Determine the (X, Y) coordinate at the center of the cell enclosing the given text.  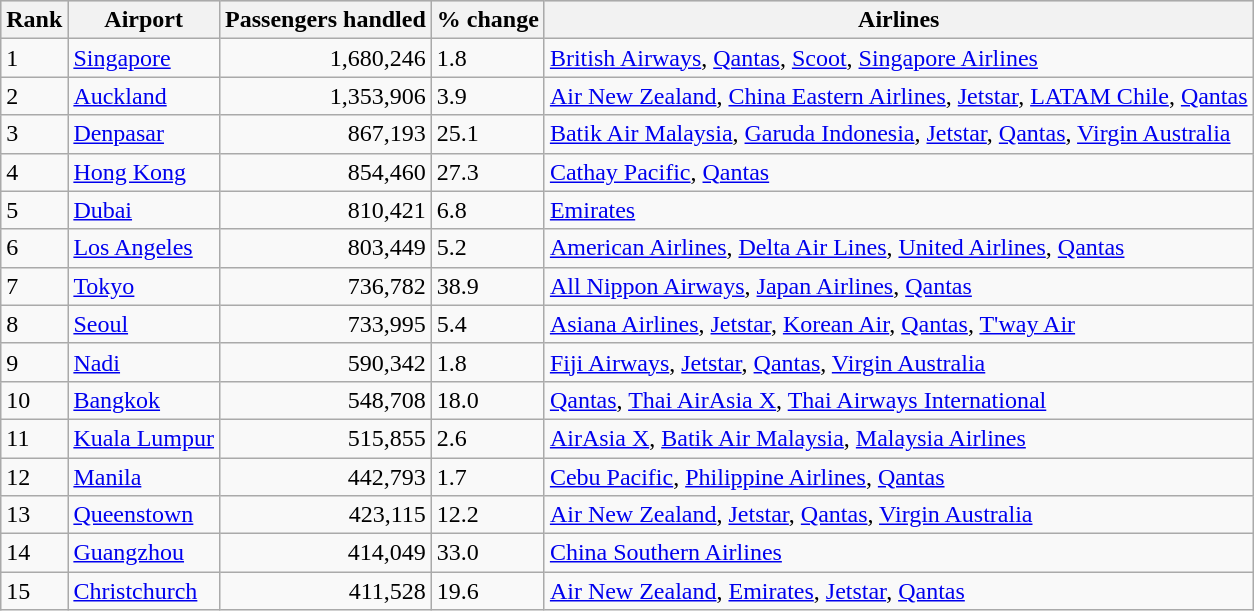
Denpasar (144, 134)
Kuala Lumpur (144, 438)
736,782 (326, 286)
5 (34, 210)
Los Angeles (144, 248)
4 (34, 172)
11 (34, 438)
5.4 (488, 324)
1.7 (488, 477)
10 (34, 400)
Christchurch (144, 591)
33.0 (488, 553)
Queenstown (144, 515)
3.9 (488, 96)
2.6 (488, 438)
Passengers handled (326, 20)
Emirates (898, 210)
Air New Zealand, Jetstar, Qantas, Virgin Australia (898, 515)
6.8 (488, 210)
854,460 (326, 172)
Guangzhou (144, 553)
All Nippon Airways, Japan Airlines, Qantas (898, 286)
12 (34, 477)
Dubai (144, 210)
733,995 (326, 324)
Tokyo (144, 286)
442,793 (326, 477)
Air New Zealand, China Eastern Airlines, Jetstar, LATAM Chile, Qantas (898, 96)
Bangkok (144, 400)
British Airways, Qantas, Scoot, Singapore Airlines (898, 58)
411,528 (326, 591)
9 (34, 362)
19.6 (488, 591)
25.1 (488, 134)
18.0 (488, 400)
Qantas, Thai AirAsia X, Thai Airways International (898, 400)
5.2 (488, 248)
Airlines (898, 20)
Fiji Airways, Jetstar, Qantas, Virgin Australia (898, 362)
AirAsia X, Batik Air Malaysia, Malaysia Airlines (898, 438)
Seoul (144, 324)
15 (34, 591)
38.9 (488, 286)
867,193 (326, 134)
Airport (144, 20)
590,342 (326, 362)
7 (34, 286)
515,855 (326, 438)
3 (34, 134)
8 (34, 324)
12.2 (488, 515)
414,049 (326, 553)
548,708 (326, 400)
2 (34, 96)
1,353,906 (326, 96)
Batik Air Malaysia, Garuda Indonesia, Jetstar, Qantas, Virgin Australia (898, 134)
American Airlines, Delta Air Lines, United Airlines, Qantas (898, 248)
810,421 (326, 210)
Nadi (144, 362)
China Southern Airlines (898, 553)
Hong Kong (144, 172)
13 (34, 515)
6 (34, 248)
% change (488, 20)
1 (34, 58)
Singapore (144, 58)
Asiana Airlines, Jetstar, Korean Air, Qantas, T'way Air (898, 324)
14 (34, 553)
Manila (144, 477)
803,449 (326, 248)
Air New Zealand, Emirates, Jetstar, Qantas (898, 591)
423,115 (326, 515)
Cathay Pacific, Qantas (898, 172)
Auckland (144, 96)
1,680,246 (326, 58)
Rank (34, 20)
27.3 (488, 172)
Cebu Pacific, Philippine Airlines, Qantas (898, 477)
